Extract the [x, y] coordinate from the center of the cell holding the provided text.  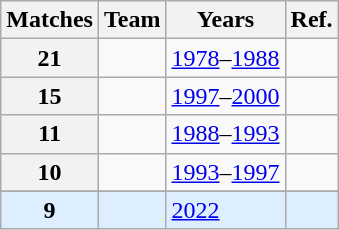
9 [50, 210]
15 [50, 96]
11 [50, 134]
1988–1993 [226, 134]
1997–2000 [226, 96]
Years [226, 20]
1978–1988 [226, 58]
Matches [50, 20]
Team [132, 20]
21 [50, 58]
2022 [226, 210]
1993–1997 [226, 172]
Ref. [312, 20]
10 [50, 172]
